Find where the given text appears and provide that cell's center as (x, y) coordinate. 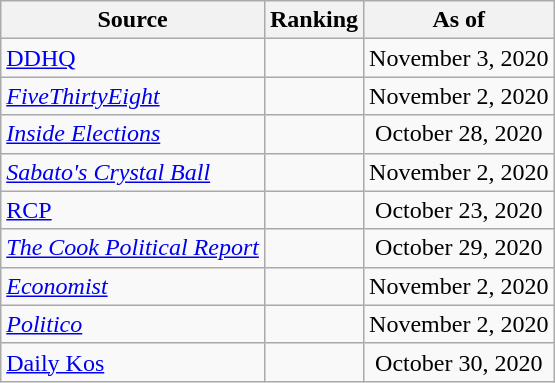
Politico (133, 324)
RCP (133, 210)
November 3, 2020 (459, 58)
The Cook Political Report (133, 248)
October 29, 2020 (459, 248)
Daily Kos (133, 362)
FiveThirtyEight (133, 96)
DDHQ (133, 58)
October 23, 2020 (459, 210)
October 30, 2020 (459, 362)
Economist (133, 286)
Inside Elections (133, 134)
October 28, 2020 (459, 134)
Ranking (314, 20)
As of (459, 20)
Source (133, 20)
Sabato's Crystal Ball (133, 172)
